Search for the cell housing the specified text and yield its (x, y) center coordinate. 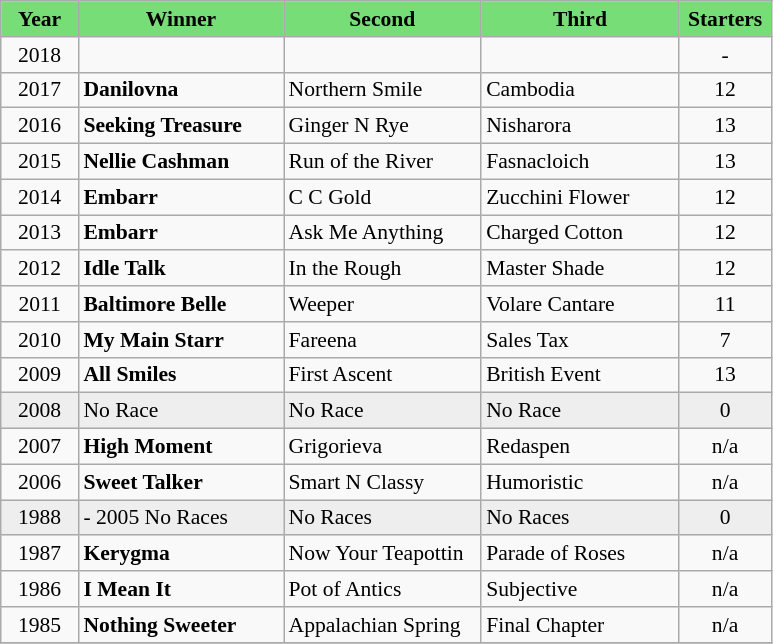
Northern Smile (383, 90)
Cambodia (580, 90)
7 (726, 340)
Humoristic (580, 482)
Pot of Antics (383, 589)
Idle Talk (180, 269)
Danilovna (180, 90)
Winner (180, 19)
Now Your Teapottin (383, 554)
2017 (40, 90)
Charged Cotton (580, 233)
2015 (40, 162)
Parade of Roses (580, 554)
Appalachian Spring (383, 625)
In the Rough (383, 269)
High Moment (180, 447)
Zucchini Flower (580, 197)
2014 (40, 197)
Smart N Classy (383, 482)
Starters (726, 19)
Run of the River (383, 162)
Ginger N Rye (383, 126)
Sweet Talker (180, 482)
1986 (40, 589)
Weeper (383, 304)
2018 (40, 55)
Final Chapter (580, 625)
Nothing Sweeter (180, 625)
Fasnacloich (580, 162)
2013 (40, 233)
I Mean It (180, 589)
Baltimore Belle (180, 304)
Redaspen (580, 447)
Nellie Cashman (180, 162)
2006 (40, 482)
First Ascent (383, 375)
- (726, 55)
1988 (40, 518)
C C Gold (383, 197)
Ask Me Anything (383, 233)
Sales Tax (580, 340)
Third (580, 19)
Subjective (580, 589)
11 (726, 304)
British Event (580, 375)
Grigorieva (383, 447)
2012 (40, 269)
My Main Starr (180, 340)
- 2005 No Races (180, 518)
Fareena (383, 340)
Seeking Treasure (180, 126)
Kerygma (180, 554)
Volare Cantare (580, 304)
2011 (40, 304)
2016 (40, 126)
1987 (40, 554)
2010 (40, 340)
2007 (40, 447)
Master Shade (580, 269)
Nisharora (580, 126)
2008 (40, 411)
Second (383, 19)
2009 (40, 375)
All Smiles (180, 375)
1985 (40, 625)
Year (40, 19)
